Scan for the cell matching the given text and deliver its [X, Y] coordinate at center. 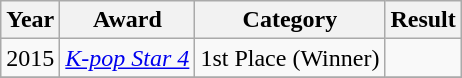
Year [30, 20]
Award [128, 20]
Category [290, 20]
K-pop Star 4 [128, 58]
1st Place (Winner) [290, 58]
2015 [30, 58]
Result [423, 20]
